Identify which cell holds the provided text, then report its [X, Y] central coordinate. 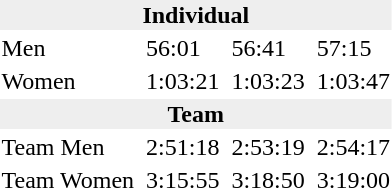
2:53:19 [268, 147]
Men [68, 48]
56:41 [268, 48]
56:01 [183, 48]
Women [68, 81]
Individual [196, 15]
1:03:21 [183, 81]
Team Men [68, 147]
2:51:18 [183, 147]
57:15 [353, 48]
2:54:17 [353, 147]
1:03:23 [268, 81]
1:03:47 [353, 81]
Team [196, 114]
